For the text-containing cell, return its midpoint in (x, y) coordinate format. 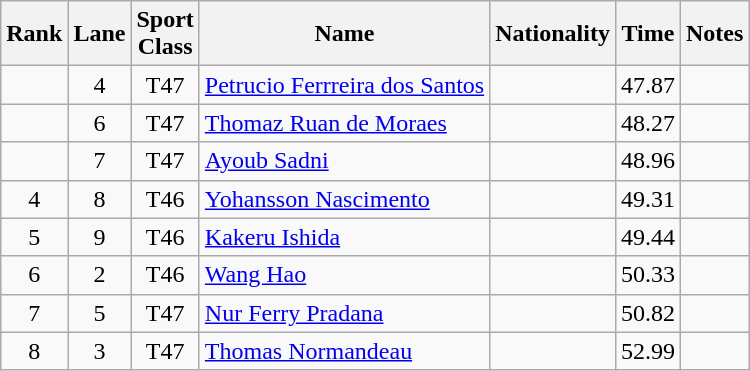
Time (648, 34)
Thomas Normandeau (344, 351)
9 (100, 237)
49.44 (648, 237)
Kakeru Ishida (344, 237)
48.96 (648, 161)
3 (100, 351)
2 (100, 275)
Notes (714, 34)
52.99 (648, 351)
Nur Ferry Pradana (344, 313)
48.27 (648, 123)
Wang Hao (344, 275)
47.87 (648, 85)
Petrucio Ferrreira dos Santos (344, 85)
49.31 (648, 199)
Yohansson Nascimento (344, 199)
Ayoub Sadni (344, 161)
Thomaz Ruan de Moraes (344, 123)
50.33 (648, 275)
Lane (100, 34)
Name (344, 34)
SportClass (165, 34)
Nationality (553, 34)
Rank (34, 34)
50.82 (648, 313)
